For the text-containing cell, return its midpoint in (X, Y) coordinate format. 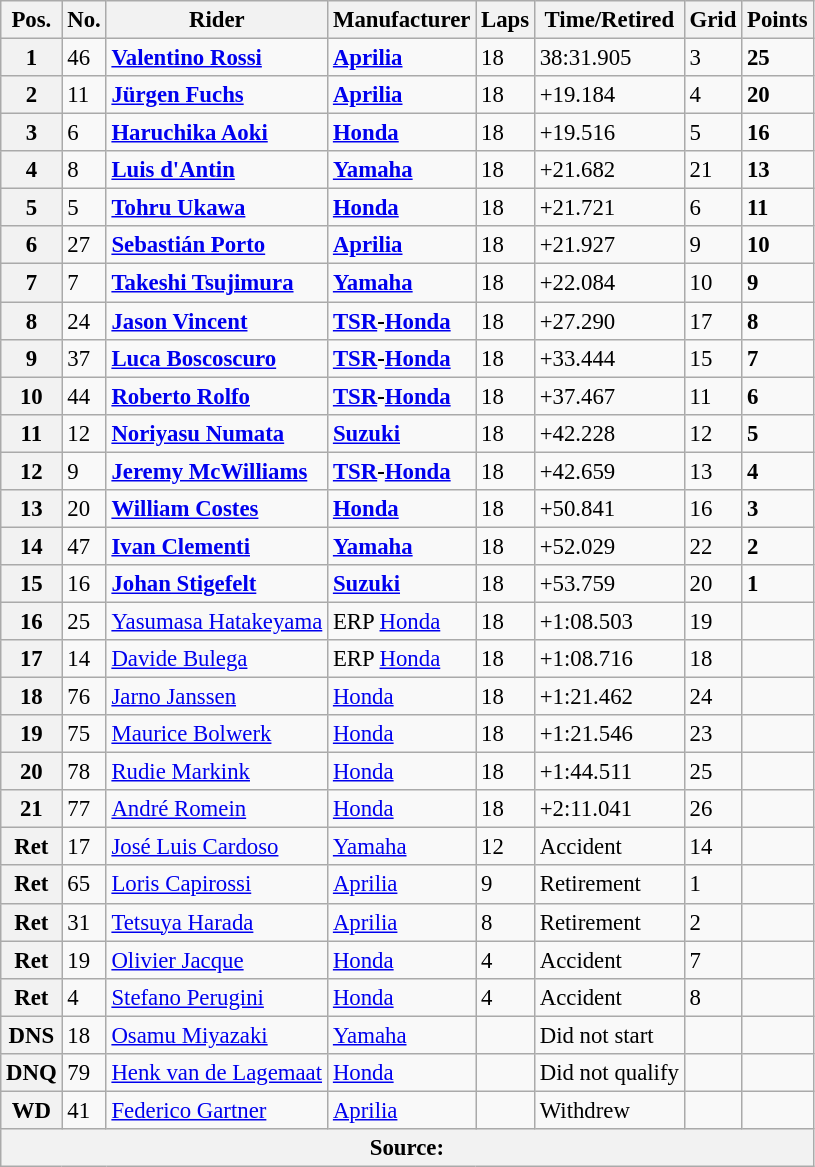
22 (712, 546)
Jeremy McWilliams (216, 471)
Sebastián Porto (216, 245)
+1:44.511 (609, 772)
Time/Retired (609, 20)
Olivier Jacque (216, 960)
José Luis Cardoso (216, 847)
Luis d'Antin (216, 170)
Henk van de Lagemaat (216, 1073)
Loris Capirossi (216, 885)
41 (84, 1110)
André Romein (216, 809)
Laps (506, 20)
31 (84, 922)
Takeshi Tsujimura (216, 283)
Grid (712, 20)
William Costes (216, 509)
Johan Stigefelt (216, 584)
Yasumasa Hatakeyama (216, 621)
Pos. (32, 20)
+42.659 (609, 471)
26 (712, 809)
Did not start (609, 1035)
Tohru Ukawa (216, 208)
+21.682 (609, 170)
DNQ (32, 1073)
+2:11.041 (609, 809)
No. (84, 20)
+1:08.716 (609, 659)
Did not qualify (609, 1073)
Valentino Rossi (216, 58)
Ivan Clementi (216, 546)
Luca Boscoscuro (216, 358)
Points (778, 20)
Rudie Markink (216, 772)
+53.759 (609, 584)
+42.228 (609, 433)
+50.841 (609, 509)
Manufacturer (402, 20)
+1:21.462 (609, 697)
Haruchika Aoki (216, 133)
46 (84, 58)
76 (84, 697)
Rider (216, 20)
Federico Gartner (216, 1110)
Davide Bulega (216, 659)
+21.721 (609, 208)
Jarno Janssen (216, 697)
+22.084 (609, 283)
Source: (407, 1148)
27 (84, 245)
Jürgen Fuchs (216, 95)
Maurice Bolwerk (216, 734)
+19.184 (609, 95)
65 (84, 885)
+33.444 (609, 358)
+37.467 (609, 396)
79 (84, 1073)
Withdrew (609, 1110)
Noriyasu Numata (216, 433)
Stefano Perugini (216, 997)
Tetsuya Harada (216, 922)
+1:08.503 (609, 621)
+21.927 (609, 245)
44 (84, 396)
+1:21.546 (609, 734)
+52.029 (609, 546)
Roberto Rolfo (216, 396)
47 (84, 546)
+27.290 (609, 321)
DNS (32, 1035)
+19.516 (609, 133)
77 (84, 809)
Jason Vincent (216, 321)
Osamu Miyazaki (216, 1035)
23 (712, 734)
75 (84, 734)
38:31.905 (609, 58)
37 (84, 358)
WD (32, 1110)
78 (84, 772)
